Extract the (X, Y) coordinate from the center of the cell holding the provided text.  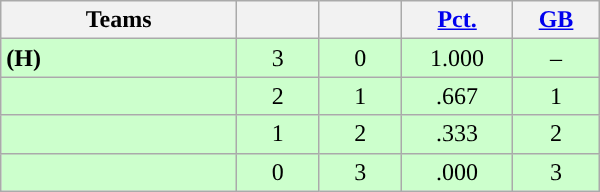
(H) (119, 58)
.000 (456, 172)
.667 (456, 96)
GB (556, 20)
Teams (119, 20)
1.000 (456, 58)
Pct. (456, 20)
.333 (456, 134)
– (556, 58)
